Scan for the cell matching the given text and deliver its (X, Y) coordinate at center. 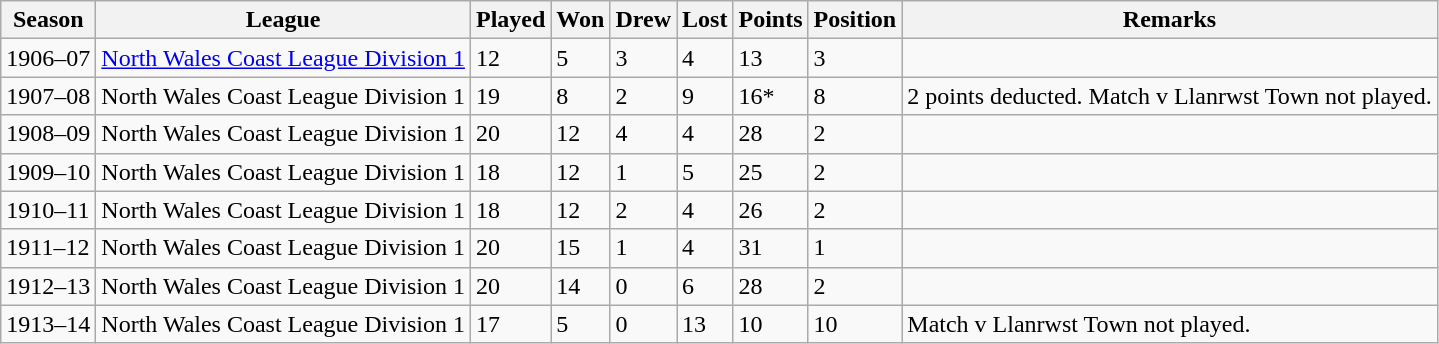
Remarks (1170, 20)
19 (510, 96)
1913–14 (48, 324)
Season (48, 20)
1910–11 (48, 210)
1911–12 (48, 248)
Match v Llanrwst Town not played. (1170, 324)
17 (510, 324)
Drew (644, 20)
2 points deducted. Match v Llanrwst Town not played. (1170, 96)
6 (705, 286)
Played (510, 20)
Lost (705, 20)
Points (770, 20)
31 (770, 248)
1909–10 (48, 172)
1906–07 (48, 58)
League (284, 20)
1912–13 (48, 286)
15 (580, 248)
9 (705, 96)
Position (855, 20)
1907–08 (48, 96)
16* (770, 96)
25 (770, 172)
14 (580, 286)
1908–09 (48, 134)
Won (580, 20)
26 (770, 210)
